Output the (X, Y) coordinate of the center of the cell containing the given text.  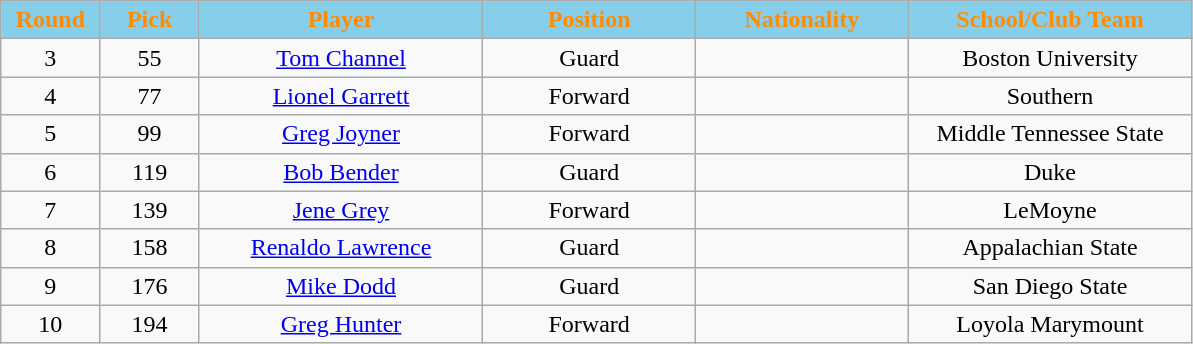
4 (50, 96)
Round (50, 20)
Southern (1050, 96)
139 (150, 210)
Mike Dodd (341, 286)
San Diego State (1050, 286)
Bob Bender (341, 172)
Renaldo Lawrence (341, 248)
176 (150, 286)
Tom Channel (341, 58)
Duke (1050, 172)
99 (150, 134)
119 (150, 172)
Jene Grey (341, 210)
School/Club Team (1050, 20)
Pick (150, 20)
Middle Tennessee State (1050, 134)
77 (150, 96)
Appalachian State (1050, 248)
Nationality (802, 20)
Position (590, 20)
9 (50, 286)
158 (150, 248)
Player (341, 20)
10 (50, 324)
Greg Joyner (341, 134)
Lionel Garrett (341, 96)
Greg Hunter (341, 324)
LeMoyne (1050, 210)
55 (150, 58)
194 (150, 324)
6 (50, 172)
8 (50, 248)
7 (50, 210)
Boston University (1050, 58)
3 (50, 58)
Loyola Marymount (1050, 324)
5 (50, 134)
